Return (x, y) of the center of cell containing provided text 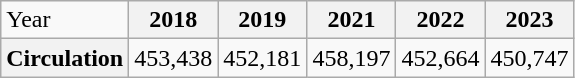
458,197 (352, 58)
450,747 (530, 58)
453,438 (174, 58)
Year (65, 20)
452,664 (440, 58)
2018 (174, 20)
Circulation (65, 58)
2023 (530, 20)
2019 (262, 20)
452,181 (262, 58)
2022 (440, 20)
2021 (352, 20)
